Provide the (X, Y) coordinate of the cell's center where the given text is located.  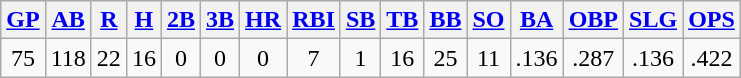
3B (220, 20)
GP (23, 20)
22 (108, 58)
OBP (593, 20)
AB (68, 20)
1 (360, 58)
RBI (314, 20)
75 (23, 58)
H (144, 20)
2B (180, 20)
OPS (712, 20)
BB (446, 20)
7 (314, 58)
SB (360, 20)
11 (488, 58)
R (108, 20)
SO (488, 20)
BA (536, 20)
HR (264, 20)
25 (446, 58)
.422 (712, 58)
.287 (593, 58)
118 (68, 58)
TB (402, 20)
SLG (654, 20)
